Return the [X, Y] coordinate for the center point of the cell that contains the specified text.  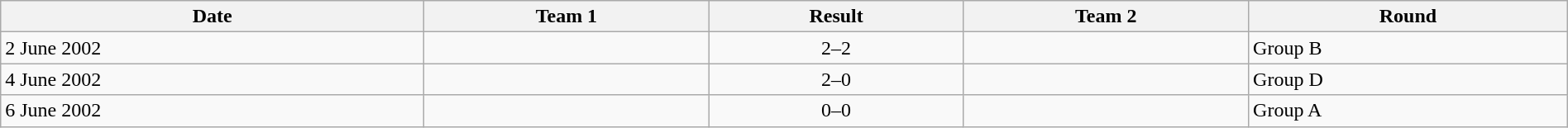
Result [836, 17]
Group D [1408, 79]
2 June 2002 [213, 48]
0–0 [836, 111]
Group A [1408, 111]
4 June 2002 [213, 79]
Team 1 [567, 17]
Date [213, 17]
Team 2 [1107, 17]
Group B [1408, 48]
2–0 [836, 79]
Round [1408, 17]
6 June 2002 [213, 111]
2–2 [836, 48]
